Return (X, Y) of the center of cell containing provided text 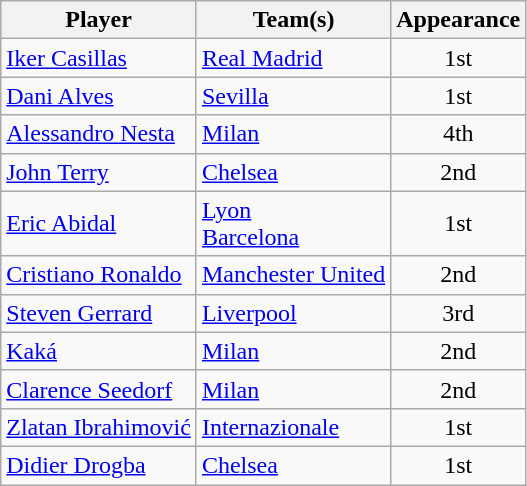
Didier Drogba (99, 465)
Cristiano Ronaldo (99, 275)
Player (99, 20)
Team(s) (293, 20)
4th (458, 134)
John Terry (99, 172)
Kaká (99, 351)
Dani Alves (99, 96)
Clarence Seedorf (99, 389)
Alessandro Nesta (99, 134)
Zlatan Ibrahimović (99, 427)
3rd (458, 313)
Real Madrid (293, 58)
Sevilla (293, 96)
Manchester United (293, 275)
Eric Abidal (99, 224)
Internazionale (293, 427)
Lyon Barcelona (293, 224)
Iker Casillas (99, 58)
Appearance (458, 20)
Steven Gerrard (99, 313)
Liverpool (293, 313)
